Search for the cell housing the specified text and yield its [X, Y] center coordinate. 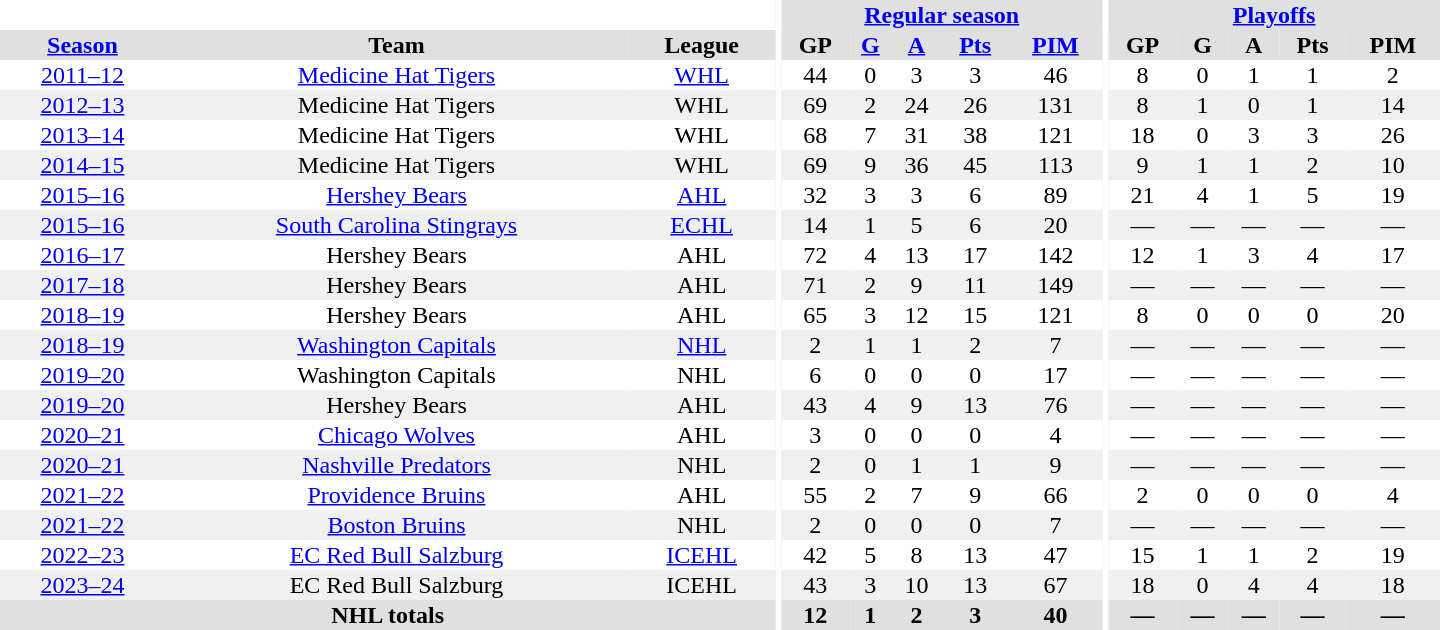
Providence Bruins [396, 495]
65 [816, 315]
76 [1055, 405]
Chicago Wolves [396, 435]
Season [82, 45]
45 [975, 165]
Team [396, 45]
89 [1055, 195]
55 [816, 495]
149 [1055, 285]
46 [1055, 75]
24 [916, 105]
NHL totals [388, 615]
40 [1055, 615]
ECHL [702, 225]
131 [1055, 105]
47 [1055, 555]
2023–24 [82, 585]
South Carolina Stingrays [396, 225]
113 [1055, 165]
31 [916, 135]
21 [1142, 195]
2013–14 [82, 135]
66 [1055, 495]
44 [816, 75]
2016–17 [82, 255]
72 [816, 255]
League [702, 45]
Nashville Predators [396, 465]
32 [816, 195]
38 [975, 135]
68 [816, 135]
11 [975, 285]
2011–12 [82, 75]
Playoffs [1274, 15]
36 [916, 165]
2014–15 [82, 165]
142 [1055, 255]
2017–18 [82, 285]
2022–23 [82, 555]
Regular season [942, 15]
67 [1055, 585]
71 [816, 285]
42 [816, 555]
2012–13 [82, 105]
Boston Bruins [396, 525]
